Return (X, Y) of the center of cell containing provided text 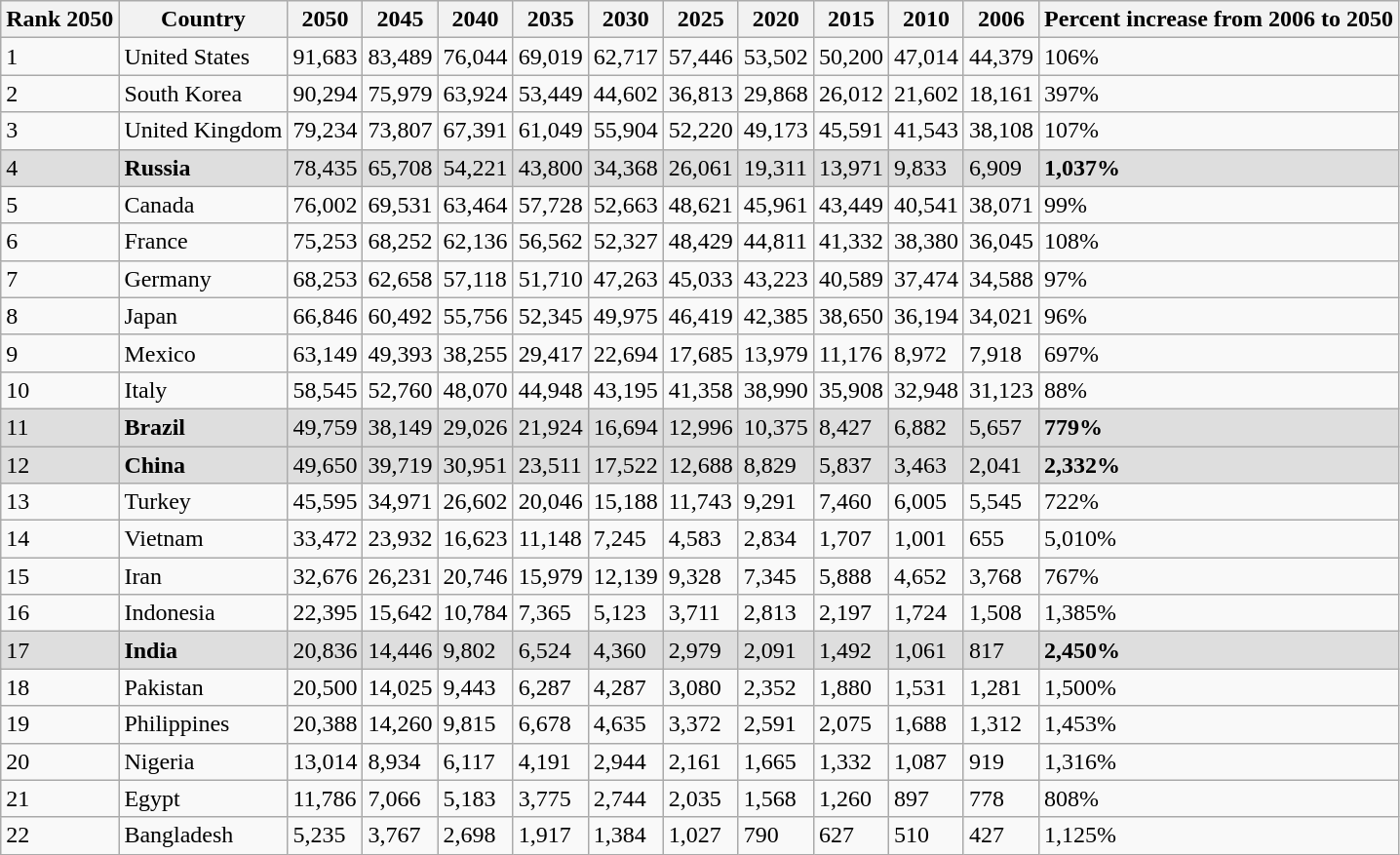
31,123 (1000, 390)
32,948 (926, 390)
1,087 (926, 761)
4 (60, 168)
1,917 (550, 836)
Bangladesh (203, 836)
2030 (626, 19)
3,775 (550, 798)
2,197 (850, 613)
13,014 (326, 761)
China (203, 465)
7,918 (1000, 353)
510 (926, 836)
South Korea (203, 94)
1,385% (1219, 613)
United Kingdom (203, 131)
14,446 (400, 650)
57,728 (550, 205)
4,635 (626, 724)
627 (850, 836)
18,161 (1000, 94)
26,012 (850, 94)
1,260 (850, 798)
26,061 (700, 168)
2035 (550, 19)
1,027 (700, 836)
60,492 (400, 316)
Nigeria (203, 761)
38,071 (1000, 205)
1,724 (926, 613)
1,384 (626, 836)
5,545 (1000, 502)
38,149 (400, 427)
107% (1219, 131)
897 (926, 798)
19 (60, 724)
45,591 (850, 131)
1,531 (926, 687)
66,846 (326, 316)
Germany (203, 279)
62,658 (400, 279)
52,760 (400, 390)
4,652 (926, 576)
1,316% (1219, 761)
21,602 (926, 94)
53,502 (776, 57)
2,450% (1219, 650)
5,235 (326, 836)
43,449 (850, 205)
21,924 (550, 427)
1,125% (1219, 836)
5,010% (1219, 539)
44,811 (776, 242)
51,710 (550, 279)
63,924 (476, 94)
2,591 (776, 724)
76,044 (476, 57)
14 (60, 539)
38,650 (850, 316)
India (203, 650)
42,385 (776, 316)
778 (1000, 798)
1,665 (776, 761)
7,066 (400, 798)
427 (1000, 836)
Brazil (203, 427)
2,698 (476, 836)
2,041 (1000, 465)
1,707 (850, 539)
48,621 (700, 205)
36,194 (926, 316)
67,391 (476, 131)
2 (60, 94)
36,045 (1000, 242)
6,678 (550, 724)
8,427 (850, 427)
Japan (203, 316)
8,829 (776, 465)
9,291 (776, 502)
19,311 (776, 168)
Pakistan (203, 687)
2,091 (776, 650)
20,746 (476, 576)
1,332 (850, 761)
2,813 (776, 613)
49,393 (400, 353)
1,061 (926, 650)
53,449 (550, 94)
39,719 (400, 465)
62,136 (476, 242)
2040 (476, 19)
6,117 (476, 761)
2,161 (700, 761)
2,744 (626, 798)
722% (1219, 502)
41,332 (850, 242)
2006 (1000, 19)
34,021 (1000, 316)
38,108 (1000, 131)
44,948 (550, 390)
2,035 (700, 798)
22,694 (626, 353)
43,195 (626, 390)
16 (60, 613)
57,118 (476, 279)
1,281 (1000, 687)
17,685 (700, 353)
26,231 (400, 576)
9 (60, 353)
6,524 (550, 650)
7 (60, 279)
1,453% (1219, 724)
Turkey (203, 502)
46,419 (700, 316)
52,220 (700, 131)
68,252 (400, 242)
34,368 (626, 168)
55,904 (626, 131)
48,070 (476, 390)
23,932 (400, 539)
45,033 (700, 279)
Philippines (203, 724)
1 (60, 57)
17 (60, 650)
90,294 (326, 94)
12,139 (626, 576)
11,786 (326, 798)
34,588 (1000, 279)
2,352 (776, 687)
45,595 (326, 502)
88% (1219, 390)
2020 (776, 19)
1,500% (1219, 687)
96% (1219, 316)
38,380 (926, 242)
1,037% (1219, 168)
9,815 (476, 724)
99% (1219, 205)
49,650 (326, 465)
2,075 (850, 724)
83,489 (400, 57)
45,961 (776, 205)
9,443 (476, 687)
33,472 (326, 539)
919 (1000, 761)
5,837 (850, 465)
10 (60, 390)
Percent increase from 2006 to 2050 (1219, 19)
9,328 (700, 576)
6,882 (926, 427)
4,287 (626, 687)
3,080 (700, 687)
16,623 (476, 539)
12,688 (700, 465)
54,221 (476, 168)
11 (60, 427)
36,813 (700, 94)
79,234 (326, 131)
14,260 (400, 724)
3,463 (926, 465)
790 (776, 836)
8 (60, 316)
12 (60, 465)
58,545 (326, 390)
7,345 (776, 576)
62,717 (626, 57)
15,188 (626, 502)
5,183 (476, 798)
United States (203, 57)
49,173 (776, 131)
108% (1219, 242)
2015 (850, 19)
22 (60, 836)
3,768 (1000, 576)
16,694 (626, 427)
Egypt (203, 798)
697% (1219, 353)
2050 (326, 19)
5,123 (626, 613)
91,683 (326, 57)
14,025 (400, 687)
20,388 (326, 724)
47,014 (926, 57)
32,676 (326, 576)
49,975 (626, 316)
97% (1219, 279)
817 (1000, 650)
37,474 (926, 279)
20,836 (326, 650)
40,589 (850, 279)
78,435 (326, 168)
49,759 (326, 427)
21 (60, 798)
Russia (203, 168)
26,602 (476, 502)
5,888 (850, 576)
23,511 (550, 465)
47,263 (626, 279)
2010 (926, 19)
30,951 (476, 465)
2,944 (626, 761)
4,360 (626, 650)
5,657 (1000, 427)
52,663 (626, 205)
13 (60, 502)
57,446 (700, 57)
15,642 (400, 613)
10,375 (776, 427)
52,345 (550, 316)
6,287 (550, 687)
43,223 (776, 279)
43,800 (550, 168)
2025 (700, 19)
655 (1000, 539)
4,191 (550, 761)
15,979 (550, 576)
808% (1219, 798)
5 (60, 205)
34,971 (400, 502)
1,001 (926, 539)
Indonesia (203, 613)
69,019 (550, 57)
22,395 (326, 613)
38,255 (476, 353)
40,541 (926, 205)
1,492 (850, 650)
29,026 (476, 427)
73,807 (400, 131)
1,688 (926, 724)
6 (60, 242)
2,979 (700, 650)
18 (60, 687)
Country (203, 19)
9,802 (476, 650)
20 (60, 761)
1,508 (1000, 613)
Mexico (203, 353)
15 (60, 576)
7,365 (550, 613)
Iran (203, 576)
68,253 (326, 279)
11,743 (700, 502)
2045 (400, 19)
3 (60, 131)
1,880 (850, 687)
44,379 (1000, 57)
1,312 (1000, 724)
3,372 (700, 724)
69,531 (400, 205)
20,046 (550, 502)
Italy (203, 390)
52,327 (626, 242)
3,711 (700, 613)
44,602 (626, 94)
767% (1219, 576)
397% (1219, 94)
29,417 (550, 353)
1,568 (776, 798)
11,148 (550, 539)
7,460 (850, 502)
13,971 (850, 168)
10,784 (476, 613)
76,002 (326, 205)
6,005 (926, 502)
7,245 (626, 539)
55,756 (476, 316)
4,583 (700, 539)
Vietnam (203, 539)
41,543 (926, 131)
Canada (203, 205)
Rank 2050 (60, 19)
41,358 (700, 390)
106% (1219, 57)
11,176 (850, 353)
65,708 (400, 168)
8,972 (926, 353)
63,149 (326, 353)
75,253 (326, 242)
29,868 (776, 94)
61,049 (550, 131)
9,833 (926, 168)
2,332% (1219, 465)
France (203, 242)
8,934 (400, 761)
3,767 (400, 836)
48,429 (700, 242)
13,979 (776, 353)
50,200 (850, 57)
63,464 (476, 205)
38,990 (776, 390)
75,979 (400, 94)
2,834 (776, 539)
17,522 (626, 465)
6,909 (1000, 168)
35,908 (850, 390)
12,996 (700, 427)
56,562 (550, 242)
779% (1219, 427)
20,500 (326, 687)
